For the text-containing cell, return its midpoint in (x, y) coordinate format. 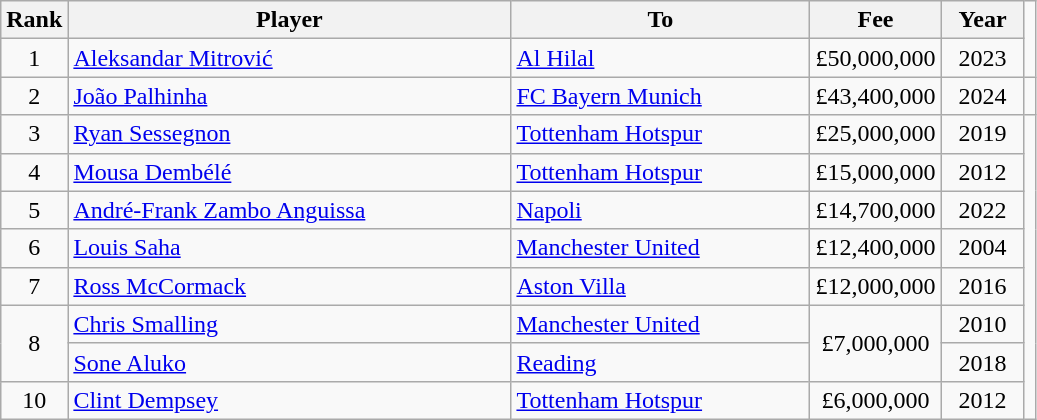
£6,000,000 (876, 400)
2016 (982, 286)
6 (34, 248)
Aleksandar Mitrović (290, 58)
Clint Dempsey (290, 400)
£14,700,000 (876, 210)
Mousa Dembélé (290, 172)
£15,000,000 (876, 172)
Player (290, 20)
2 (34, 96)
Sone Aluko (290, 362)
7 (34, 286)
Year (982, 20)
João Palhinha (290, 96)
£43,400,000 (876, 96)
£50,000,000 (876, 58)
2023 (982, 58)
£25,000,000 (876, 134)
£12,000,000 (876, 286)
Aston Villa (660, 286)
2018 (982, 362)
4 (34, 172)
Ryan Sessegnon (290, 134)
10 (34, 400)
To (660, 20)
Louis Saha (290, 248)
Rank (34, 20)
Chris Smalling (290, 324)
Fee (876, 20)
Napoli (660, 210)
Al Hilal (660, 58)
2019 (982, 134)
3 (34, 134)
2004 (982, 248)
Reading (660, 362)
2010 (982, 324)
André-Frank Zambo Anguissa (290, 210)
Ross McCormack (290, 286)
1 (34, 58)
£7,000,000 (876, 343)
8 (34, 343)
FC Bayern Munich (660, 96)
5 (34, 210)
2022 (982, 210)
£12,400,000 (876, 248)
2024 (982, 96)
